Identify which cell holds the provided text, then report its [x, y] central coordinate. 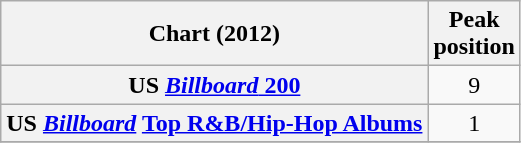
Chart (2012) [214, 34]
Peakposition [474, 34]
US Billboard Top R&B/Hip-Hop Albums [214, 123]
US Billboard 200 [214, 85]
1 [474, 123]
9 [474, 85]
